Return the [X, Y] coordinate for the center point of the cell that contains the specified text.  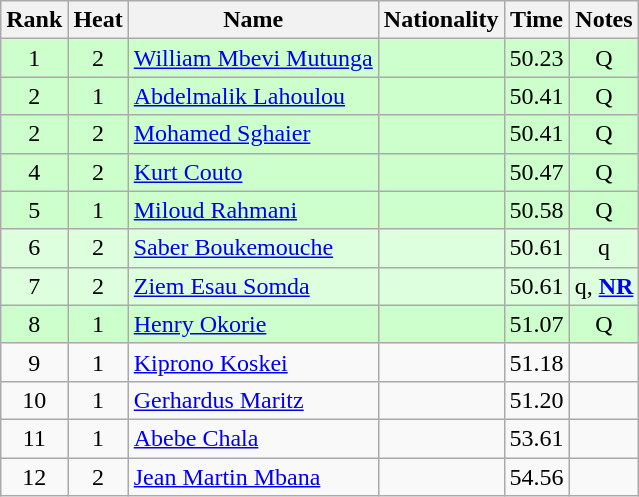
51.20 [536, 400]
Nationality [441, 20]
Kiprono Koskei [253, 362]
8 [34, 324]
10 [34, 400]
Kurt Couto [253, 172]
9 [34, 362]
54.56 [536, 477]
William Mbevi Mutunga [253, 58]
Miloud Rahmani [253, 210]
50.23 [536, 58]
Gerhardus Maritz [253, 400]
Rank [34, 20]
12 [34, 477]
Jean Martin Mbana [253, 477]
7 [34, 286]
Name [253, 20]
4 [34, 172]
q, NR [604, 286]
5 [34, 210]
Saber Boukemouche [253, 248]
50.47 [536, 172]
Heat [98, 20]
51.18 [536, 362]
53.61 [536, 438]
Ziem Esau Somda [253, 286]
Abebe Chala [253, 438]
Mohamed Sghaier [253, 134]
11 [34, 438]
Henry Okorie [253, 324]
6 [34, 248]
Abdelmalik Lahoulou [253, 96]
51.07 [536, 324]
Notes [604, 20]
q [604, 248]
50.58 [536, 210]
Time [536, 20]
